Search for the cell housing the specified text and yield its (X, Y) center coordinate. 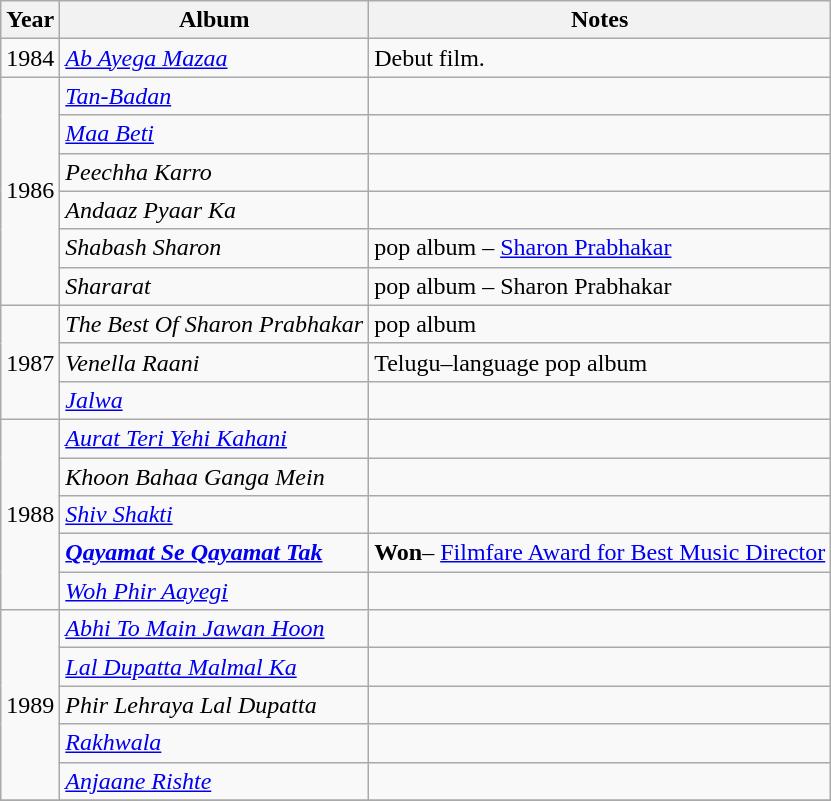
1988 (30, 514)
Maa Beti (214, 134)
1987 (30, 362)
The Best Of Sharon Prabhakar (214, 324)
Telugu–language pop album (600, 362)
Shabash Sharon (214, 248)
Tan-Badan (214, 96)
Won– Filmfare Award for Best Music Director (600, 553)
Lal Dupatta Malmal Ka (214, 667)
Venella Raani (214, 362)
Ab Ayega Mazaa (214, 58)
Qayamat Se Qayamat Tak (214, 553)
Khoon Bahaa Ganga Mein (214, 477)
Aurat Teri Yehi Kahani (214, 438)
1989 (30, 705)
Abhi To Main Jawan Hoon (214, 629)
Peechha Karro (214, 172)
Andaaz Pyaar Ka (214, 210)
Jalwa (214, 400)
Notes (600, 20)
Anjaane Rishte (214, 781)
Phir Lehraya Lal Dupatta (214, 705)
1986 (30, 191)
Woh Phir Aayegi (214, 591)
Shararat (214, 286)
Album (214, 20)
Shiv Shakti (214, 515)
Debut film. (600, 58)
1984 (30, 58)
pop album (600, 324)
Year (30, 20)
Rakhwala (214, 743)
